Extract the (x, y) coordinate from the center of the cell holding the provided text.  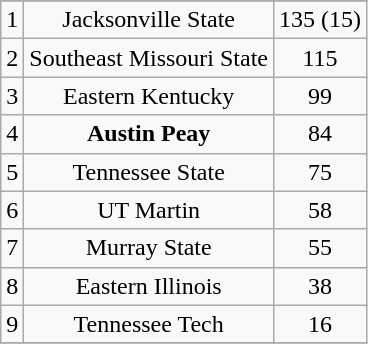
99 (320, 96)
75 (320, 172)
Jacksonville State (149, 20)
9 (12, 324)
Tennessee Tech (149, 324)
UT Martin (149, 210)
58 (320, 210)
2 (12, 58)
16 (320, 324)
55 (320, 248)
84 (320, 134)
1 (12, 20)
135 (15) (320, 20)
6 (12, 210)
115 (320, 58)
5 (12, 172)
Eastern Kentucky (149, 96)
Murray State (149, 248)
Southeast Missouri State (149, 58)
Eastern Illinois (149, 286)
8 (12, 286)
4 (12, 134)
7 (12, 248)
3 (12, 96)
38 (320, 286)
Tennessee State (149, 172)
Austin Peay (149, 134)
